Detect which cell encompasses the target text, then output its [X, Y] center coordinate. 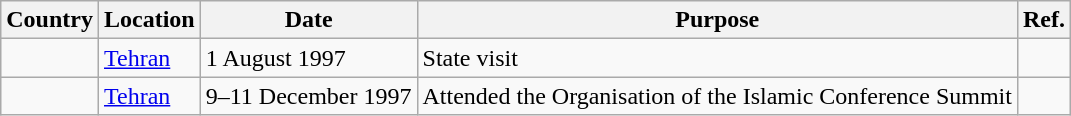
Ref. [1044, 20]
State visit [717, 58]
Country [50, 20]
Location [149, 20]
Date [308, 20]
Purpose [717, 20]
Attended the Organisation of the Islamic Conference Summit [717, 96]
9–11 December 1997 [308, 96]
1 August 1997 [308, 58]
